Find where the given text appears and provide that cell's center as [X, Y] coordinate. 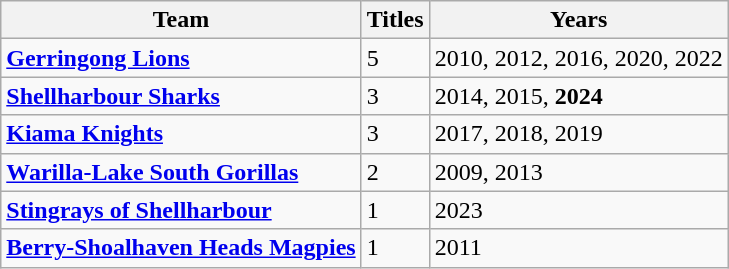
Team [181, 20]
2009, 2013 [578, 172]
Warilla-Lake South Gorillas [181, 172]
2014, 2015, 2024 [578, 96]
2 [395, 172]
Gerringong Lions [181, 58]
Shellharbour Sharks [181, 96]
Stingrays of Shellharbour [181, 210]
Berry-Shoalhaven Heads Magpies [181, 248]
2011 [578, 248]
5 [395, 58]
2010, 2012, 2016, 2020, 2022 [578, 58]
2017, 2018, 2019 [578, 134]
Kiama Knights [181, 134]
Years [578, 20]
2023 [578, 210]
Titles [395, 20]
